Find where the given text appears and provide that cell's center as [X, Y] coordinate. 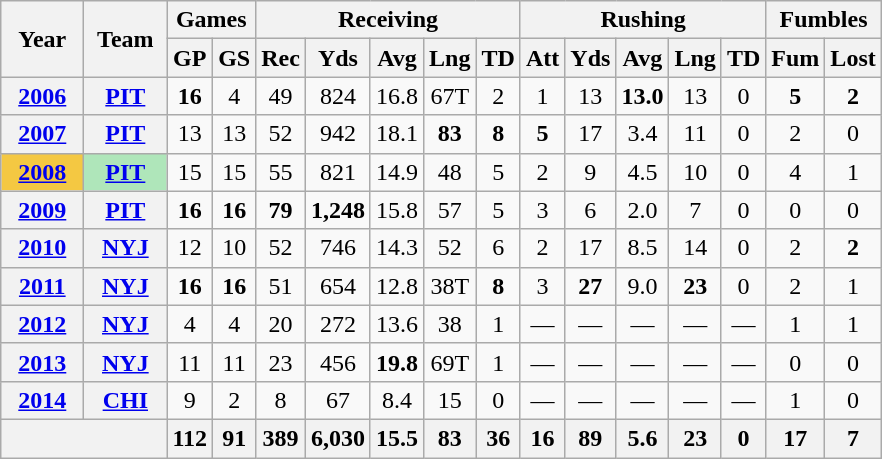
824 [338, 96]
Rec [281, 58]
12 [190, 248]
1,248 [338, 210]
4.5 [642, 172]
2010 [42, 248]
13.6 [396, 324]
20 [281, 324]
Games [212, 20]
5.6 [642, 438]
13.0 [642, 96]
GS [234, 58]
2006 [42, 96]
389 [281, 438]
821 [338, 172]
2014 [42, 400]
27 [590, 286]
3.4 [642, 134]
69T [450, 362]
CHI [126, 400]
GP [190, 58]
2011 [42, 286]
2008 [42, 172]
19.8 [396, 362]
2009 [42, 210]
272 [338, 324]
48 [450, 172]
Fumbles [824, 20]
746 [338, 248]
9.0 [642, 286]
Lost [853, 58]
15.5 [396, 438]
2013 [42, 362]
57 [450, 210]
38 [450, 324]
2012 [42, 324]
Att [542, 58]
6,030 [338, 438]
Fum [796, 58]
Rushing [642, 20]
79 [281, 210]
89 [590, 438]
12.8 [396, 286]
67 [338, 400]
14.3 [396, 248]
456 [338, 362]
Team [126, 39]
2.0 [642, 210]
654 [338, 286]
15.8 [396, 210]
Receiving [388, 20]
16.8 [396, 96]
55 [281, 172]
112 [190, 438]
8.4 [396, 400]
8.5 [642, 248]
91 [234, 438]
942 [338, 134]
49 [281, 96]
51 [281, 286]
18.1 [396, 134]
2007 [42, 134]
67T [450, 96]
14 [695, 248]
Year [42, 39]
38T [450, 286]
36 [498, 438]
14.9 [396, 172]
